Return (X, Y) of the center of cell containing provided text 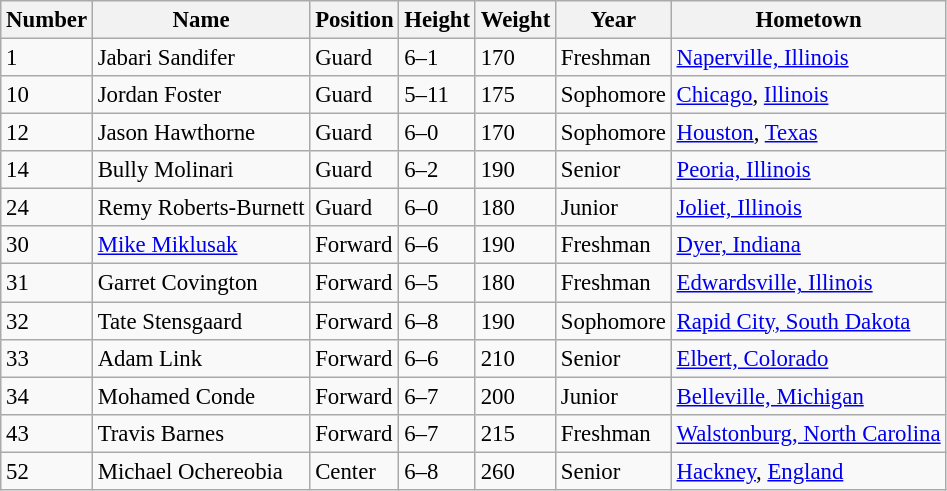
Mohamed Conde (201, 396)
6–5 (437, 283)
Year (614, 20)
31 (47, 283)
Bully Molinari (201, 170)
Travis Barnes (201, 433)
Houston, Texas (808, 133)
Name (201, 20)
Peoria, Illinois (808, 170)
24 (47, 208)
Weight (515, 20)
Chicago, Illinois (808, 95)
Jabari Sandifer (201, 58)
6–2 (437, 170)
34 (47, 396)
Mike Miklusak (201, 245)
6–1 (437, 58)
32 (47, 321)
52 (47, 471)
Position (354, 20)
Garret Covington (201, 283)
Elbert, Colorado (808, 358)
200 (515, 396)
Hometown (808, 20)
10 (47, 95)
Jordan Foster (201, 95)
215 (515, 433)
Walstonburg, North Carolina (808, 433)
Edwardsville, Illinois (808, 283)
Joliet, Illinois (808, 208)
43 (47, 433)
Michael Ochereobia (201, 471)
Hackney, England (808, 471)
33 (47, 358)
14 (47, 170)
Rapid City, South Dakota (808, 321)
Number (47, 20)
260 (515, 471)
210 (515, 358)
30 (47, 245)
12 (47, 133)
Dyer, Indiana (808, 245)
Belleville, Michigan (808, 396)
Remy Roberts-Burnett (201, 208)
Tate Stensgaard (201, 321)
Center (354, 471)
Height (437, 20)
1 (47, 58)
5–11 (437, 95)
Adam Link (201, 358)
Jason Hawthorne (201, 133)
175 (515, 95)
Naperville, Illinois (808, 58)
